For the text-containing cell, return its midpoint in [X, Y] coordinate format. 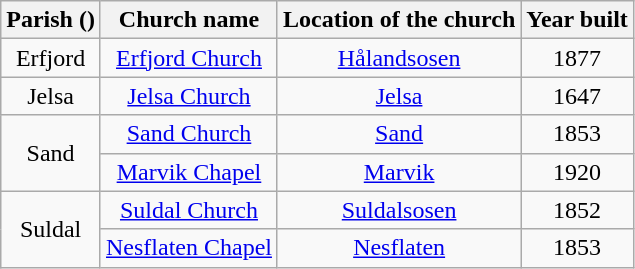
1852 [578, 210]
Erfjord [51, 58]
1877 [578, 58]
Suldal Church [188, 210]
Location of the church [398, 20]
Nesflaten [398, 248]
Suldal [51, 229]
Sand Church [188, 134]
Hålandsosen [398, 58]
Parish () [51, 20]
Year built [578, 20]
Marvik [398, 172]
Church name [188, 20]
Jelsa Church [188, 96]
1920 [578, 172]
Suldalsosen [398, 210]
Marvik Chapel [188, 172]
Nesflaten Chapel [188, 248]
Erfjord Church [188, 58]
1647 [578, 96]
